Locate the cell with the specified text and output its (x, y) center coordinate. 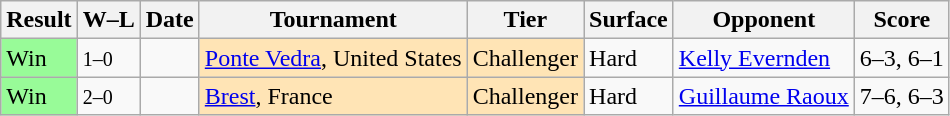
Date (170, 20)
Score (902, 20)
Tier (525, 20)
Opponent (764, 20)
7–6, 6–3 (902, 96)
Guillaume Raoux (764, 96)
Brest, France (333, 96)
Kelly Evernden (764, 58)
6–3, 6–1 (902, 58)
Result (39, 20)
Surface (629, 20)
Ponte Vedra, United States (333, 58)
1–0 (108, 58)
W–L (108, 20)
2–0 (108, 96)
Tournament (333, 20)
